Return [x, y] of the center of cell containing provided text 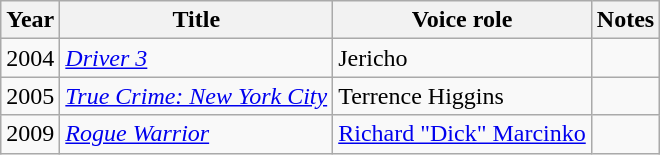
Voice role [462, 20]
Driver 3 [196, 58]
Year [30, 20]
Rogue Warrior [196, 134]
Terrence Higgins [462, 96]
Notes [625, 20]
2009 [30, 134]
Jericho [462, 58]
Richard "Dick" Marcinko [462, 134]
2005 [30, 96]
2004 [30, 58]
True Crime: New York City [196, 96]
Title [196, 20]
